Output the (X, Y) coordinate of the center of the cell containing the given text.  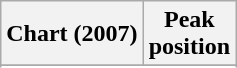
Peakposition (189, 34)
Chart (2007) (72, 34)
